Output the [X, Y] coordinate of the center of the cell containing the given text.  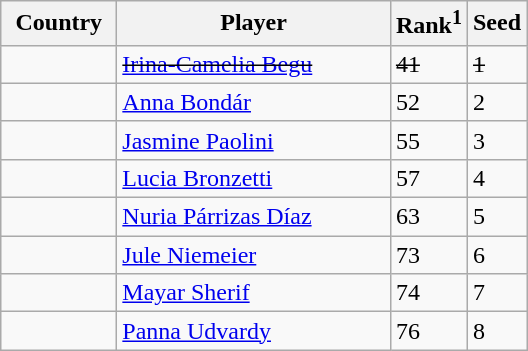
2 [496, 102]
4 [496, 178]
55 [428, 140]
Mayar Sherif [254, 293]
Lucia Bronzetti [254, 178]
Player [254, 24]
Jule Niemeier [254, 255]
Panna Udvardy [254, 331]
Anna Bondár [254, 102]
6 [496, 255]
74 [428, 293]
Jasmine Paolini [254, 140]
3 [496, 140]
52 [428, 102]
7 [496, 293]
41 [428, 64]
76 [428, 331]
57 [428, 178]
8 [496, 331]
Rank1 [428, 24]
73 [428, 255]
1 [496, 64]
5 [496, 217]
Seed [496, 24]
Country [59, 24]
Nuria Párrizas Díaz [254, 217]
63 [428, 217]
Irina-Camelia Begu [254, 64]
